Return the (x, y) coordinate for the center point of the cell that contains the specified text.  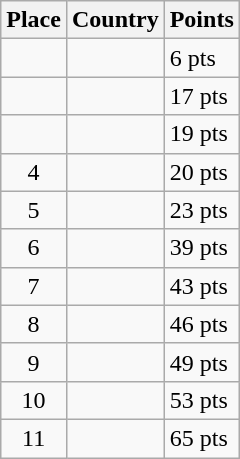
7 (34, 286)
Points (202, 20)
17 pts (202, 96)
53 pts (202, 400)
65 pts (202, 438)
8 (34, 324)
Place (34, 20)
43 pts (202, 286)
11 (34, 438)
6 (34, 248)
23 pts (202, 210)
39 pts (202, 248)
19 pts (202, 134)
49 pts (202, 362)
4 (34, 172)
5 (34, 210)
9 (34, 362)
46 pts (202, 324)
20 pts (202, 172)
10 (34, 400)
Country (115, 20)
6 pts (202, 58)
